Provide the (X, Y) coordinate of the cell's center where the given text is located.  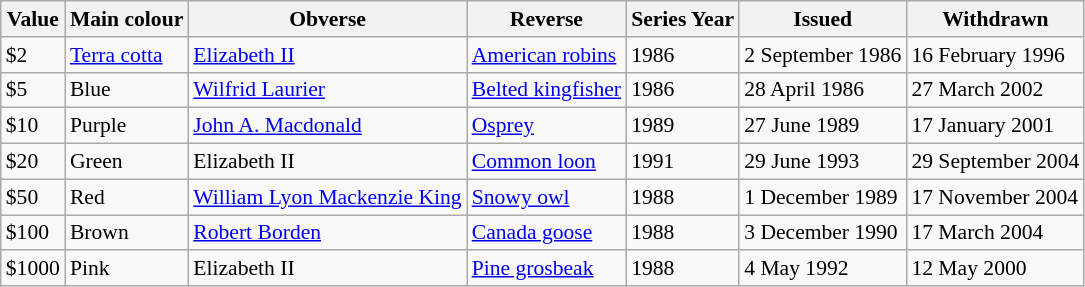
Pink (126, 269)
17 November 2004 (995, 197)
29 June 1993 (822, 162)
16 February 1996 (995, 55)
Withdrawn (995, 19)
Main colour (126, 19)
Value (33, 19)
$2 (33, 55)
4 May 1992 (822, 269)
17 March 2004 (995, 233)
Snowy owl (546, 197)
Wilfrid Laurier (327, 90)
John A. Macdonald (327, 126)
17 January 2001 (995, 126)
2 September 1986 (822, 55)
Common loon (546, 162)
Belted kingfisher (546, 90)
Purple (126, 126)
Obverse (327, 19)
American robins (546, 55)
Osprey (546, 126)
1989 (682, 126)
Robert Borden (327, 233)
Issued (822, 19)
Terra cotta (126, 55)
Red (126, 197)
12 May 2000 (995, 269)
$50 (33, 197)
27 June 1989 (822, 126)
Green (126, 162)
William Lyon Mackenzie King (327, 197)
1991 (682, 162)
Pine grosbeak (546, 269)
27 March 2002 (995, 90)
$1000 (33, 269)
28 April 1986 (822, 90)
Series Year (682, 19)
$10 (33, 126)
Reverse (546, 19)
Canada goose (546, 233)
29 September 2004 (995, 162)
3 December 1990 (822, 233)
1 December 1989 (822, 197)
$20 (33, 162)
$100 (33, 233)
Brown (126, 233)
$5 (33, 90)
Blue (126, 90)
